Identify which cell holds the provided text, then report its (x, y) central coordinate. 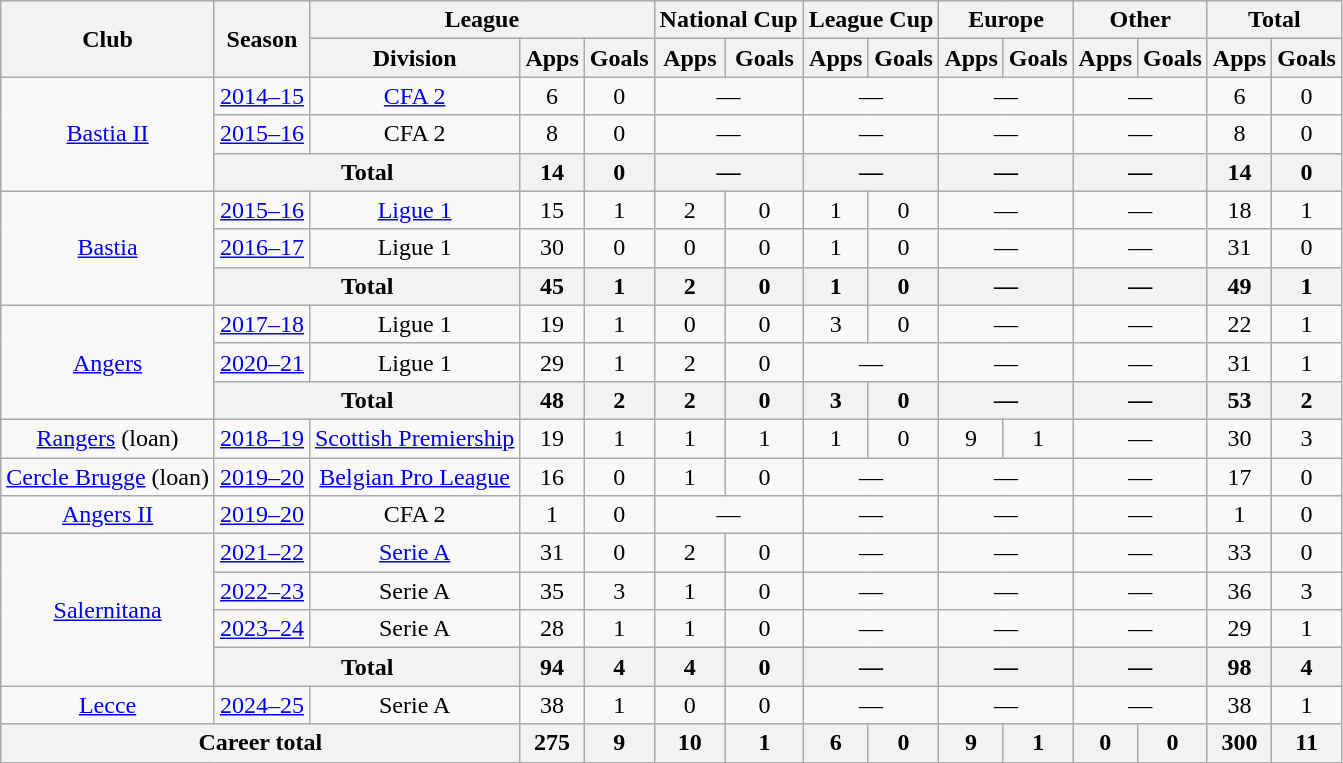
48 (552, 400)
22 (1239, 324)
Salernitana (108, 610)
49 (1239, 286)
2014–15 (262, 96)
Cercle Brugge (loan) (108, 477)
Angers (108, 362)
Angers II (108, 515)
33 (1239, 553)
Europe (1006, 20)
Career total (260, 743)
Belgian Pro League (414, 477)
League (482, 20)
275 (552, 743)
17 (1239, 477)
2017–18 (262, 324)
Other (1140, 20)
2016–17 (262, 248)
Season (262, 39)
Scottish Premiership (414, 438)
National Cup (728, 20)
2024–25 (262, 705)
2021–22 (262, 553)
Bastia (108, 248)
45 (552, 286)
Rangers (loan) (108, 438)
10 (690, 743)
2020–21 (262, 362)
Bastia II (108, 134)
35 (552, 591)
28 (552, 629)
16 (552, 477)
2023–24 (262, 629)
300 (1239, 743)
Division (414, 58)
98 (1239, 667)
36 (1239, 591)
94 (552, 667)
53 (1239, 400)
15 (552, 210)
11 (1307, 743)
2018–19 (262, 438)
2022–23 (262, 591)
Lecce (108, 705)
Club (108, 39)
18 (1239, 210)
League Cup (871, 20)
